Pinpoint the cell where the given text exists, returning its (x, y) midpoint coordinate. 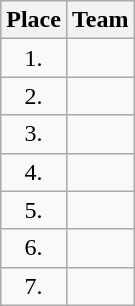
6. (34, 248)
2. (34, 96)
Team (100, 20)
3. (34, 134)
1. (34, 58)
4. (34, 172)
7. (34, 286)
Place (34, 20)
5. (34, 210)
